Detect which cell encompasses the target text, then output its [x, y] center coordinate. 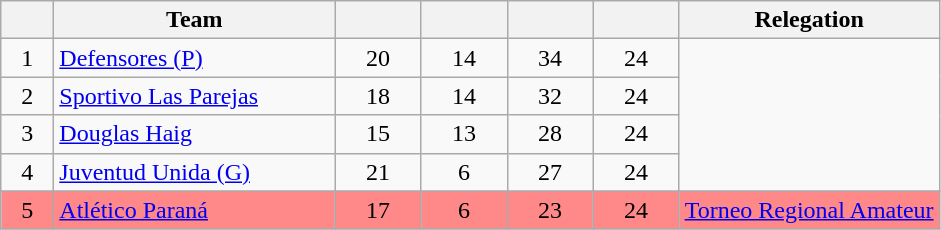
13 [464, 134]
2 [28, 96]
20 [378, 58]
28 [550, 134]
Torneo Regional Amateur [809, 210]
17 [378, 210]
Atlético Paraná [194, 210]
4 [28, 172]
Juventud Unida (G) [194, 172]
1 [28, 58]
Team [194, 20]
Relegation [809, 20]
18 [378, 96]
Sportivo Las Parejas [194, 96]
34 [550, 58]
27 [550, 172]
5 [28, 210]
23 [550, 210]
15 [378, 134]
32 [550, 96]
Douglas Haig [194, 134]
21 [378, 172]
Defensores (P) [194, 58]
3 [28, 134]
